Detect which cell encompasses the target text, then output its (x, y) center coordinate. 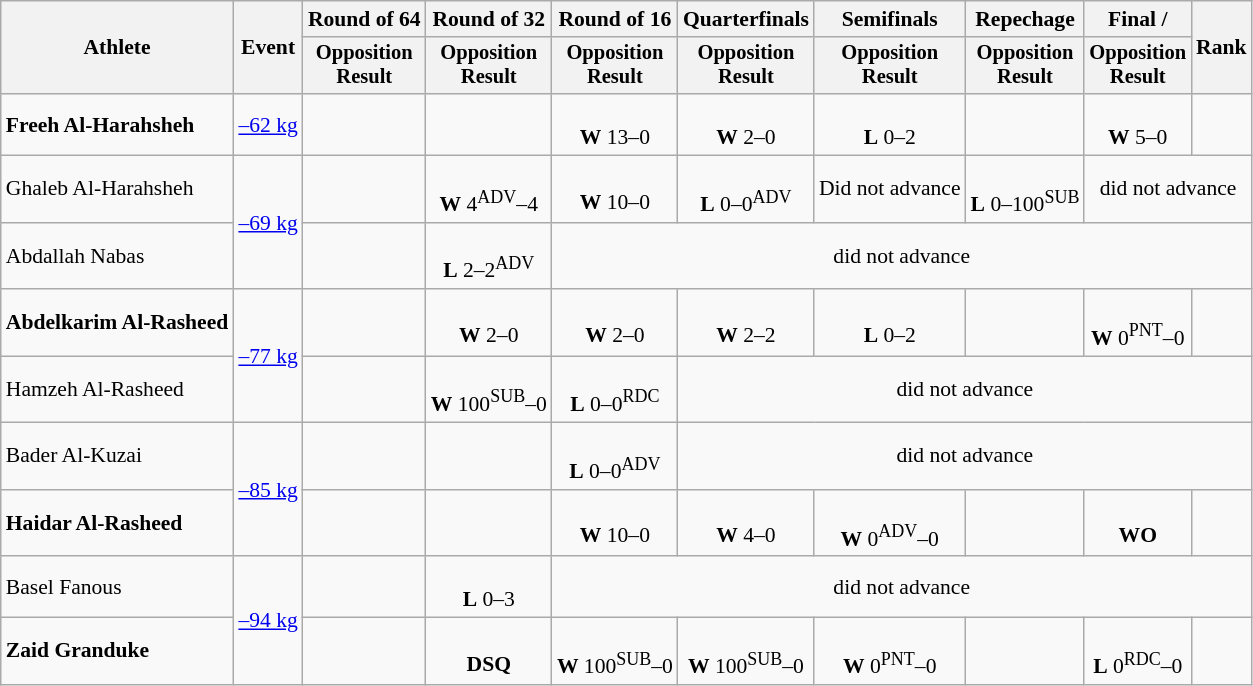
Repechage (1026, 19)
Round of 64 (364, 19)
Hamzeh Al-Rasheed (118, 390)
Semifinals (890, 19)
–77 kg (268, 356)
Bader Al-Kuzai (118, 456)
–85 kg (268, 490)
WO (1138, 524)
Did not advance (890, 190)
Final / (1138, 19)
Event (268, 48)
W 2–2 (746, 322)
L 2–2ADV (489, 256)
Basel Fanous (118, 588)
L 0–0RDC (615, 390)
Ghaleb Al-Harahsheh (118, 190)
Round of 32 (489, 19)
Abdelkarim Al-Rasheed (118, 322)
Zaid Granduke (118, 652)
W 4–0 (746, 524)
Haidar Al-Rasheed (118, 524)
W 0ADV–0 (890, 524)
W 13–0 (615, 124)
Rank (1222, 48)
Abdallah Nabas (118, 256)
W 4ADV–4 (489, 190)
Quarterfinals (746, 19)
–94 kg (268, 621)
Athlete (118, 48)
DSQ (489, 652)
–62 kg (268, 124)
–69 kg (268, 223)
Freeh Al-Harahsheh (118, 124)
L 0RDC–0 (1138, 652)
L 0–3 (489, 588)
Round of 16 (615, 19)
W 5–0 (1138, 124)
L 0–100SUB (1026, 190)
